Provide the [x, y] coordinate of the cell's center where the given text is located.  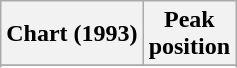
Chart (1993) [72, 34]
Peakposition [189, 34]
